Pinpoint the cell where the given text exists, returning its [x, y] midpoint coordinate. 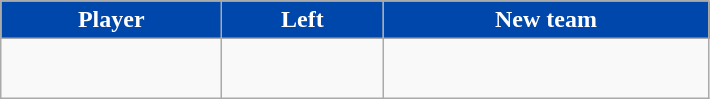
Left [302, 20]
Player [112, 20]
New team [546, 20]
